Output the [x, y] coordinate of the center of the cell containing the given text.  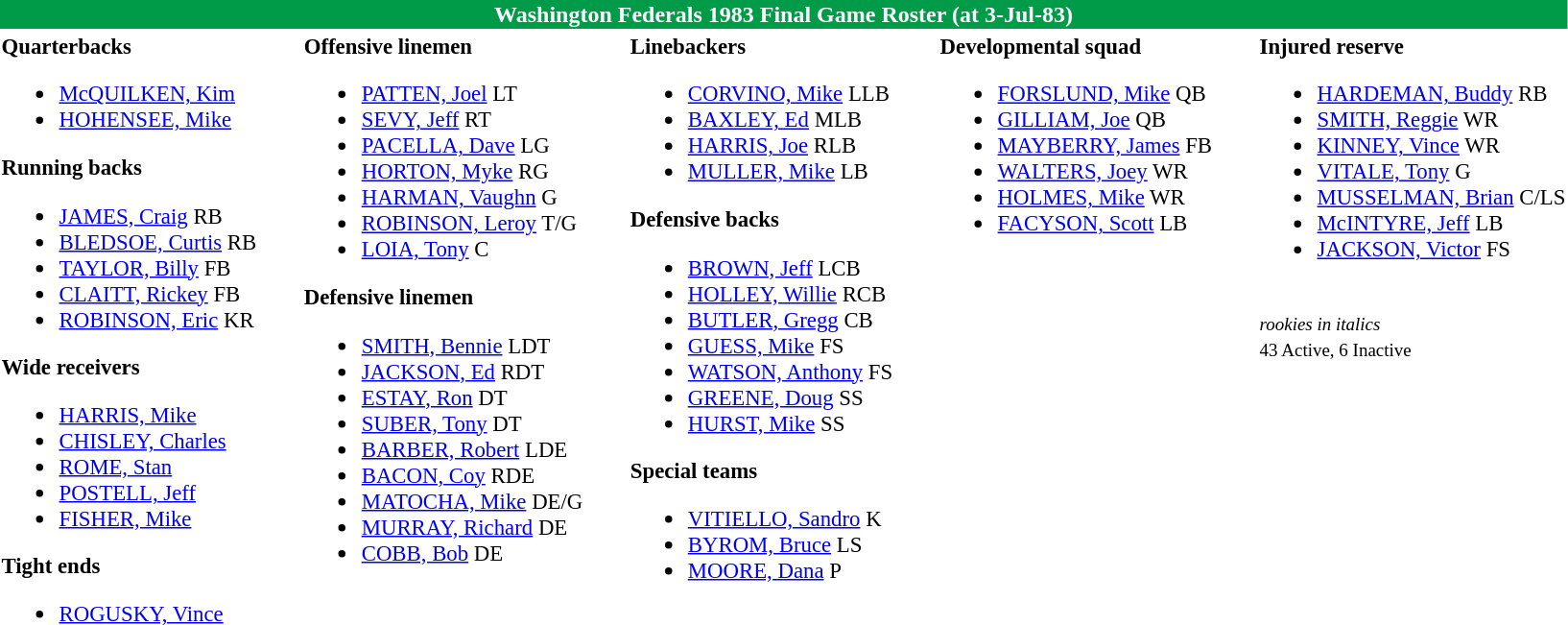
Washington Federals 1983 Final Game Roster (at 3-Jul-83) [783, 14]
